Detect which cell encompasses the target text, then output its [x, y] center coordinate. 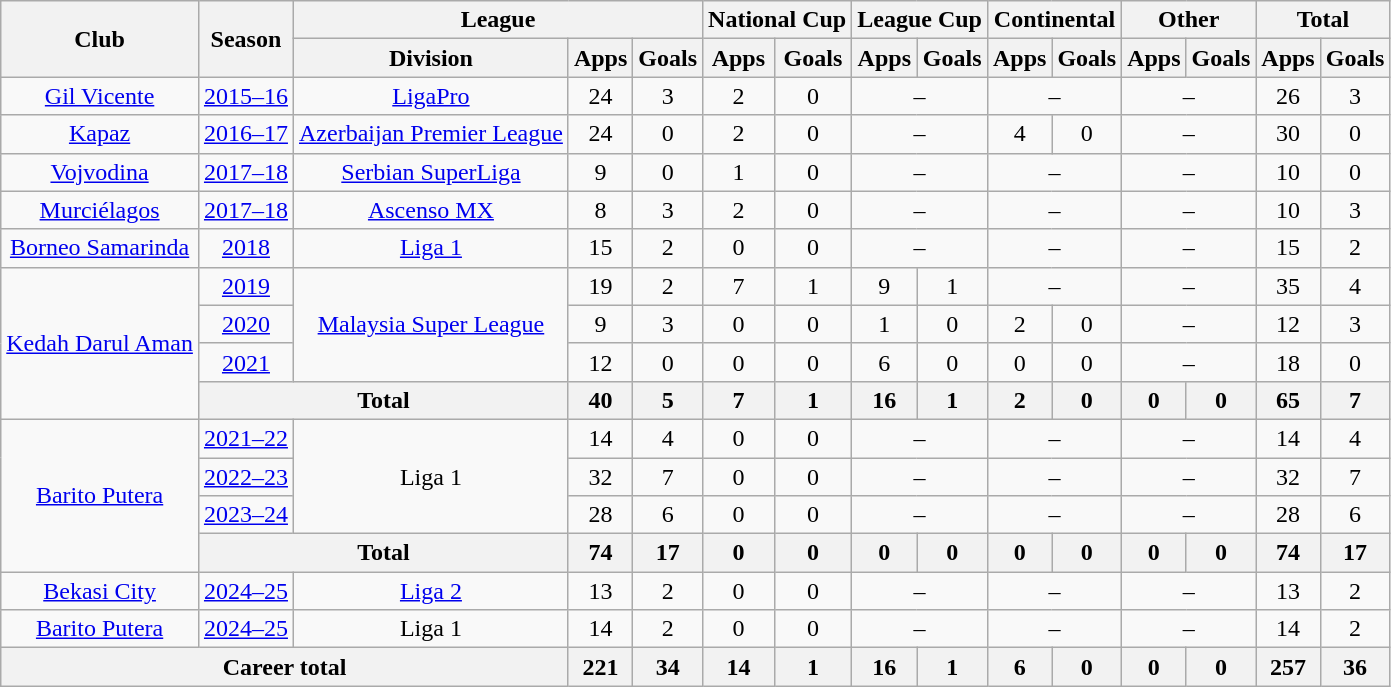
2021 [246, 362]
Serbian SuperLiga [430, 172]
Bekasi City [100, 591]
2020 [246, 324]
Borneo Samarinda [100, 248]
26 [1288, 96]
221 [600, 667]
65 [1288, 400]
Malaysia Super League [430, 324]
2018 [246, 248]
Ascenso MX [430, 210]
2016–17 [246, 134]
Vojvodina [100, 172]
National Cup [778, 20]
League [498, 20]
36 [1355, 667]
Continental [1054, 20]
2023–24 [246, 515]
Azerbaijan Premier League [430, 134]
2019 [246, 286]
Kedah Darul Aman [100, 343]
League Cup [920, 20]
19 [600, 286]
2015–16 [246, 96]
Other [1189, 20]
35 [1288, 286]
Murciélagos [100, 210]
2021–22 [246, 438]
Division [430, 58]
34 [668, 667]
Season [246, 39]
Kapaz [100, 134]
Career total [285, 667]
40 [600, 400]
Liga 2 [430, 591]
18 [1288, 362]
Gil Vicente [100, 96]
257 [1288, 667]
30 [1288, 134]
8 [600, 210]
5 [668, 400]
Club [100, 39]
2022–23 [246, 477]
LigaPro [430, 96]
